Scan for the cell matching the given text and deliver its (x, y) coordinate at center. 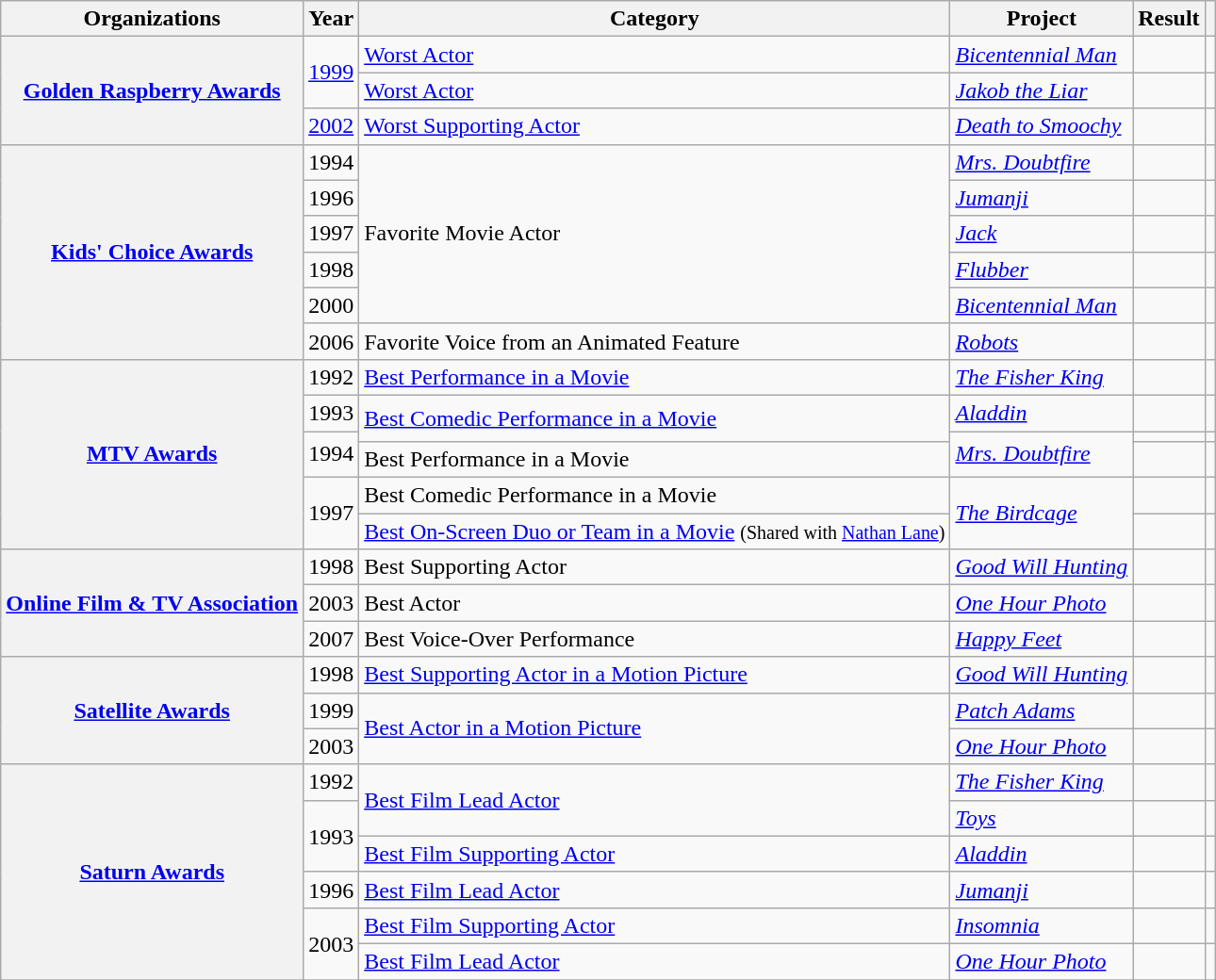
Insomnia (1042, 925)
Result (1169, 19)
Best Actor in a Motion Picture (654, 728)
Kids' Choice Awards (153, 252)
Favorite Movie Actor (654, 234)
2000 (332, 305)
Best Actor (654, 603)
Category (654, 19)
Best On-Screen Duo or Team in a Movie (Shared with Nathan Lane) (654, 531)
Saturn Awards (153, 872)
Golden Raspberry Awards (153, 90)
Death to Smoochy (1042, 126)
Jakob the Liar (1042, 90)
Happy Feet (1042, 639)
Robots (1042, 341)
Best Voice-Over Performance (654, 639)
2006 (332, 341)
Jack (1042, 234)
Toys (1042, 818)
Best Supporting Actor in a Motion Picture (654, 675)
MTV Awards (153, 454)
Year (332, 19)
Flubber (1042, 269)
The Birdcage (1042, 514)
2007 (332, 639)
Organizations (153, 19)
Worst Supporting Actor (654, 126)
Project (1042, 19)
Satellite Awards (153, 710)
Online Film & TV Association (153, 603)
Best Supporting Actor (654, 567)
Favorite Voice from an Animated Feature (654, 341)
Patch Adams (1042, 710)
2002 (332, 126)
